Detect which cell encompasses the target text, then output its (X, Y) center coordinate. 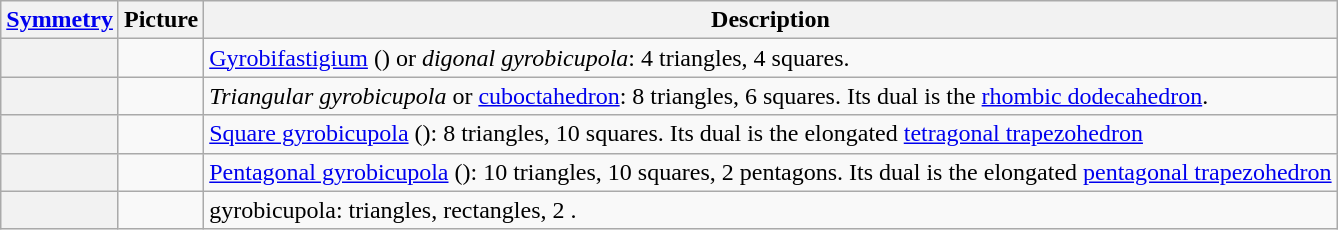
Description (770, 20)
Square gyrobicupola (): 8 triangles, 10 squares. Its dual is the elongated tetragonal trapezohedron (770, 134)
Symmetry (60, 20)
Triangular gyrobicupola or cuboctahedron: 8 triangles, 6 squares. Its dual is the rhombic dodecahedron. (770, 96)
Pentagonal gyrobicupola (): 10 triangles, 10 squares, 2 pentagons. Its dual is the elongated pentagonal trapezohedron (770, 172)
Picture (160, 20)
gyrobicupola: triangles, rectangles, 2 . (770, 210)
Gyrobifastigium () or digonal gyrobicupola: 4 triangles, 4 squares. (770, 58)
